Capture the cell that displays the provided text and extract its (x, y) central coordinate. 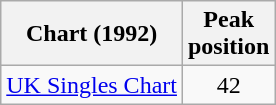
Peakposition (228, 34)
Chart (1992) (92, 34)
42 (228, 85)
UK Singles Chart (92, 85)
